Extract the (X, Y) coordinate from the center of the cell holding the provided text.  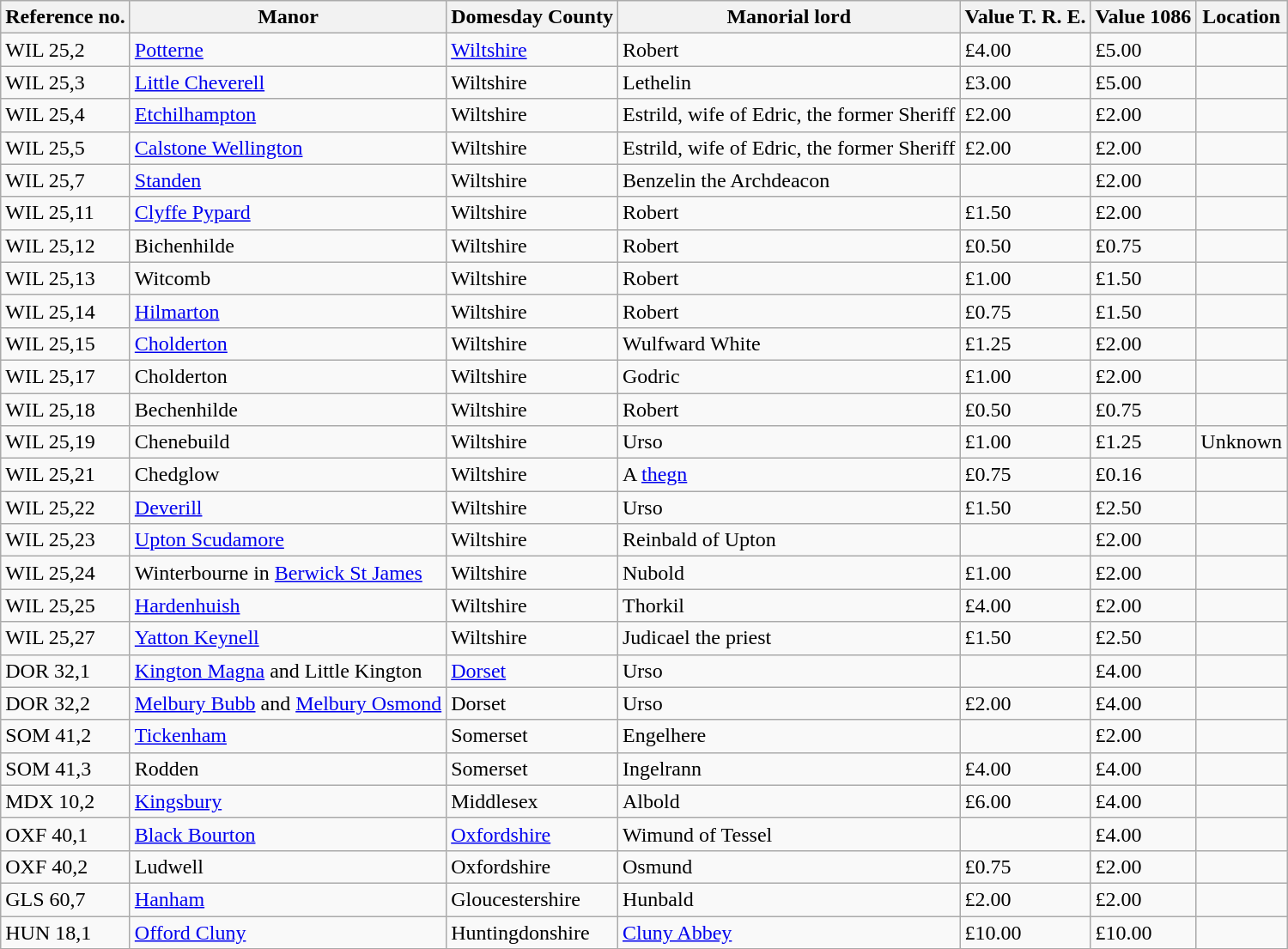
Hardenhuish (288, 605)
Clyffe Pypard (288, 213)
OXF 40,1 (65, 834)
SOM 41,2 (65, 736)
Lethelin (788, 82)
Wulfward White (788, 344)
Chenebuild (288, 442)
MDX 10,2 (65, 801)
Hilmarton (288, 311)
Reinbald of Upton (788, 540)
DOR 32,2 (65, 703)
WIL 25,12 (65, 246)
Huntingdonshire (532, 932)
WIL 25,3 (65, 82)
Domesday County (532, 17)
SOM 41,3 (65, 769)
GLS 60,7 (65, 899)
WIL 25,17 (65, 376)
Winterbourne in Berwick St James (288, 573)
OXF 40,2 (65, 867)
WIL 25,19 (65, 442)
Manorial lord (788, 17)
Ludwell (288, 867)
Location (1242, 17)
Little Cheverell (288, 82)
Hanham (288, 899)
Benzelin the Archdeacon (788, 180)
Gloucestershire (532, 899)
WIL 25,22 (65, 508)
Osmund (788, 867)
Kingsbury (288, 801)
Bechenhilde (288, 410)
Standen (288, 180)
Value 1086 (1144, 17)
WIL 25,2 (65, 50)
WIL 25,4 (65, 115)
WIL 25,23 (65, 540)
Potterne (288, 50)
Calstone Wellington (288, 148)
Etchilhampton (288, 115)
Manor (288, 17)
Reference no. (65, 17)
WIL 25,25 (65, 605)
Cluny Abbey (788, 932)
Chedglow (288, 475)
Black Bourton (288, 834)
Hunbald (788, 899)
WIL 25,18 (65, 410)
Engelhere (788, 736)
DOR 32,1 (65, 671)
Upton Scudamore (288, 540)
Melbury Bubb and Melbury Osmond (288, 703)
WIL 25,14 (65, 311)
Kington Magna and Little Kington (288, 671)
Yatton Keynell (288, 638)
WIL 25,5 (65, 148)
WIL 25,27 (65, 638)
£3.00 (1025, 82)
Thorkil (788, 605)
WIL 25,15 (65, 344)
A thegn (788, 475)
WIL 25,21 (65, 475)
HUN 18,1 (65, 932)
Offord Cluny (288, 932)
Unknown (1242, 442)
Witcomb (288, 278)
Value T. R. E. (1025, 17)
Middlesex (532, 801)
Judicael the priest (788, 638)
WIL 25,13 (65, 278)
WIL 25,24 (65, 573)
Deverill (288, 508)
Tickenham (288, 736)
WIL 25,7 (65, 180)
£0.16 (1144, 475)
Bichenhilde (288, 246)
Nubold (788, 573)
Ingelrann (788, 769)
Albold (788, 801)
Godric (788, 376)
WIL 25,11 (65, 213)
Wimund of Tessel (788, 834)
Rodden (288, 769)
£6.00 (1025, 801)
